Locate the cell with the specified text and output its (X, Y) center coordinate. 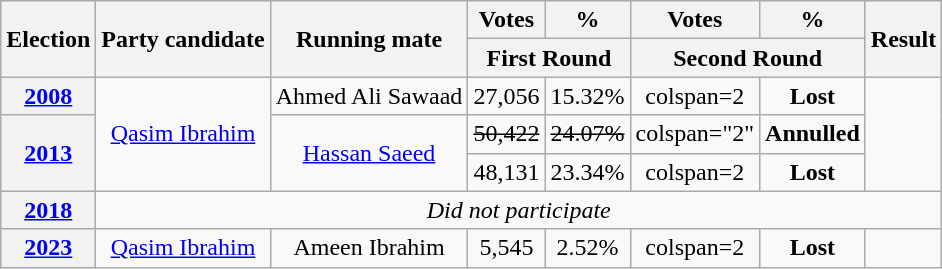
Annulled (813, 134)
23.34% (588, 172)
2008 (48, 96)
48,131 (506, 172)
2023 (48, 248)
colspan="2" (695, 134)
2018 (48, 210)
Ameen Ibrahim (369, 248)
Second Round (748, 58)
15.32% (588, 96)
5,545 (506, 248)
Ahmed Ali Sawaad (369, 96)
Party candidate (183, 39)
50,422 (506, 134)
Election (48, 39)
Hassan Saeed (369, 153)
2.52% (588, 248)
2013 (48, 153)
24.07% (588, 134)
Running mate (369, 39)
27,056 (506, 96)
First Round (549, 58)
Did not participate (519, 210)
Result (903, 39)
